Return (X, Y) of the center of cell containing provided text 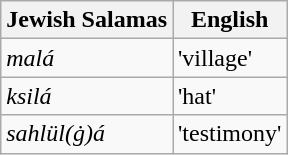
sahlül(ġ)á (87, 134)
English (229, 20)
'hat' (229, 96)
malá (87, 58)
ksilá (87, 96)
'testimony' (229, 134)
Jewish Salamas (87, 20)
'village' (229, 58)
